Pinpoint the cell where the given text exists, returning its (x, y) midpoint coordinate. 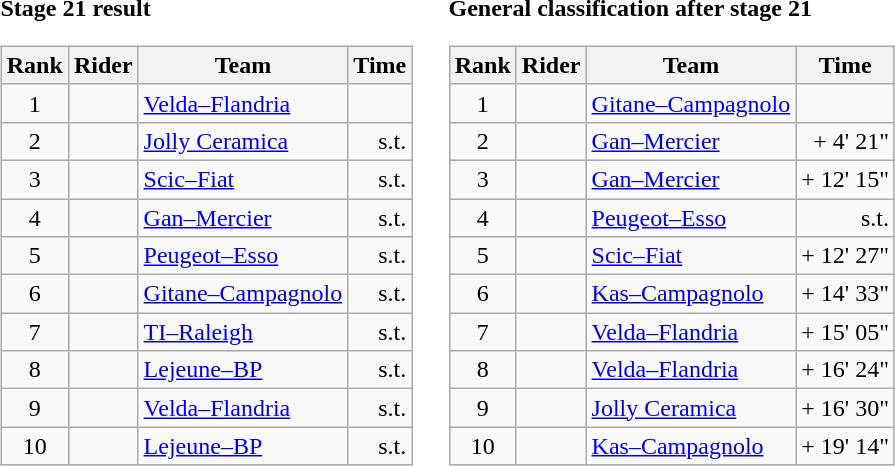
+ 19' 14" (846, 446)
+ 16' 24" (846, 370)
+ 12' 27" (846, 256)
+ 4' 21" (846, 141)
+ 14' 33" (846, 294)
+ 15' 05" (846, 332)
TI–Raleigh (243, 332)
+ 12' 15" (846, 179)
+ 16' 30" (846, 408)
